Provide the (x, y) coordinate of the cell's center where the given text is located.  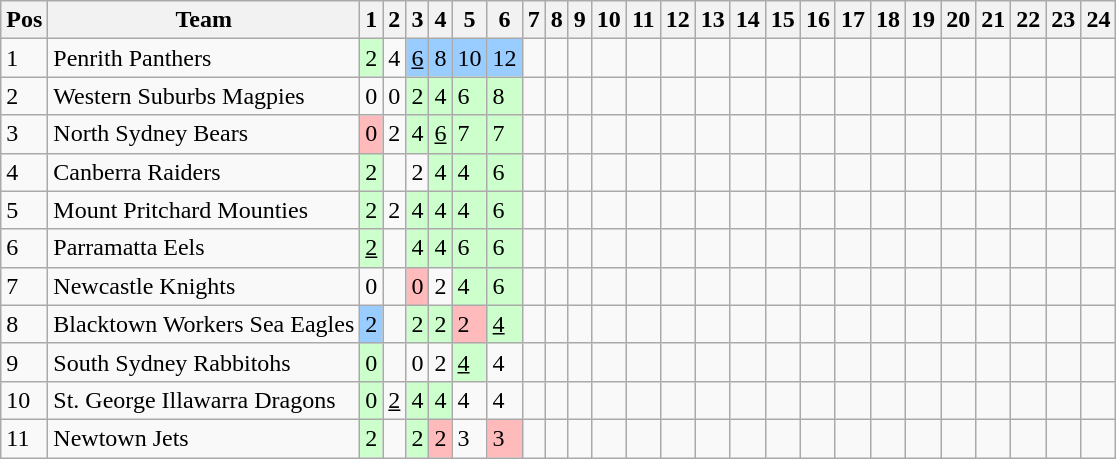
Team (204, 20)
North Sydney Bears (204, 134)
Mount Pritchard Mounties (204, 210)
Pos (24, 20)
Penrith Panthers (204, 58)
St. George Illawarra Dragons (204, 400)
Western Suburbs Magpies (204, 96)
23 (1064, 20)
21 (994, 20)
17 (852, 20)
18 (888, 20)
19 (924, 20)
13 (712, 20)
16 (818, 20)
South Sydney Rabbitohs (204, 362)
Newtown Jets (204, 438)
Canberra Raiders (204, 172)
14 (748, 20)
Blacktown Workers Sea Eagles (204, 324)
22 (1028, 20)
Newcastle Knights (204, 286)
15 (782, 20)
20 (958, 20)
Parramatta Eels (204, 248)
24 (1098, 20)
